Find where the given text appears and provide that cell's center as [x, y] coordinate. 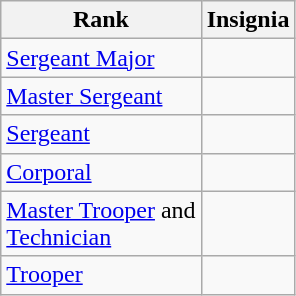
Corporal [101, 172]
Rank [101, 20]
Master Trooper and Technician [101, 224]
Sergeant [101, 134]
Trooper [101, 275]
Sergeant Major [101, 58]
Insignia [248, 20]
Master Sergeant [101, 96]
